Locate the cell with the specified text and output its [x, y] center coordinate. 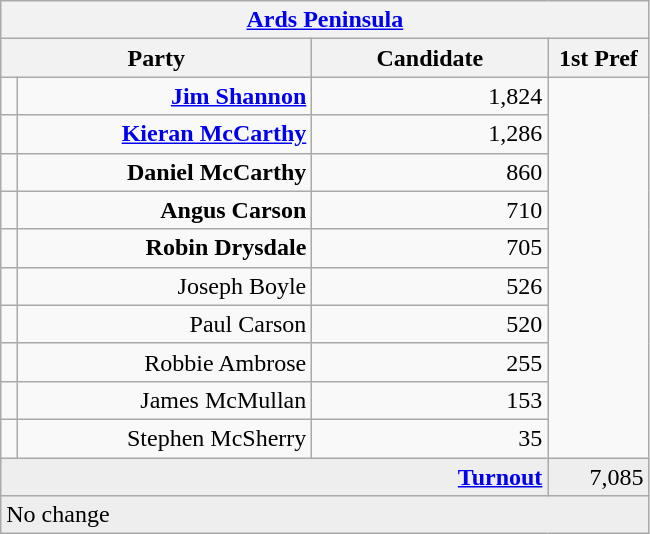
Kieran McCarthy [164, 134]
Robbie Ambrose [164, 362]
Daniel McCarthy [164, 172]
Stephen McSherry [164, 438]
705 [430, 248]
7,085 [598, 477]
Robin Drysdale [164, 248]
1st Pref [598, 58]
860 [430, 172]
Ards Peninsula [325, 20]
Turnout [274, 477]
520 [430, 324]
Angus Carson [164, 210]
153 [430, 400]
1,824 [430, 96]
255 [430, 362]
Candidate [430, 58]
Jim Shannon [164, 96]
Party [156, 58]
35 [430, 438]
No change [325, 515]
Paul Carson [164, 324]
1,286 [430, 134]
Joseph Boyle [164, 286]
James McMullan [164, 400]
710 [430, 210]
526 [430, 286]
